Return the (X, Y) coordinate for the center point of the cell that contains the specified text.  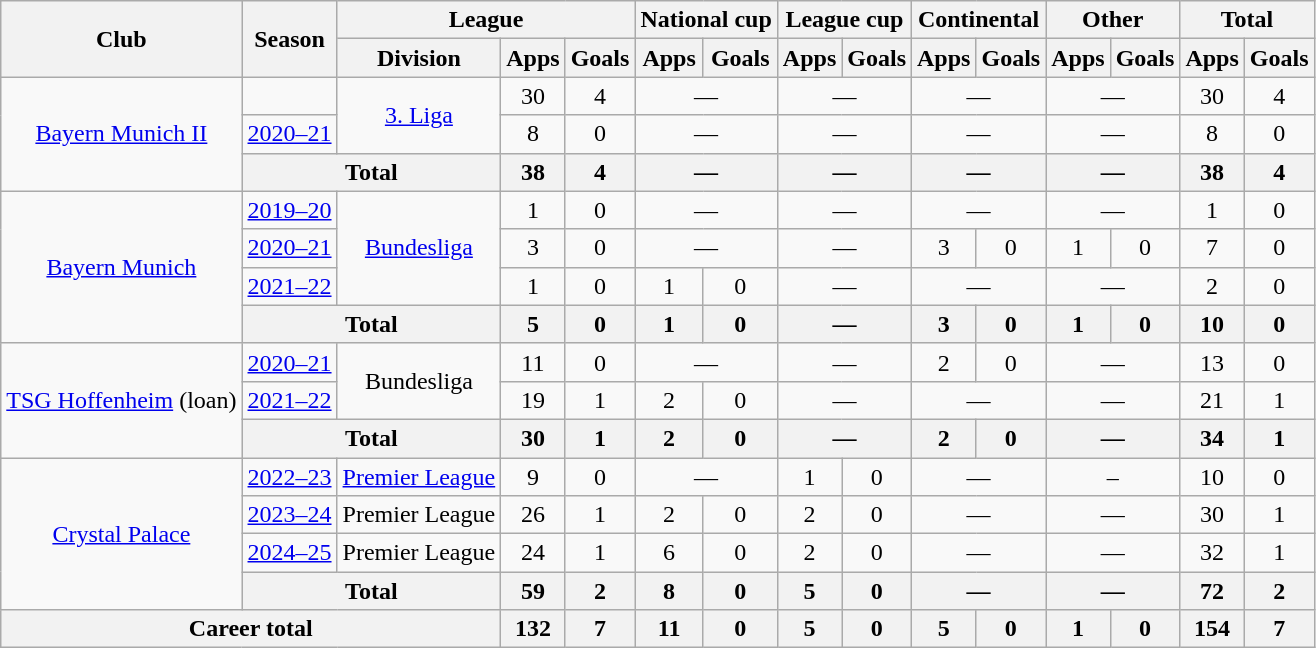
154 (1212, 629)
League (486, 20)
72 (1212, 591)
19 (533, 400)
Division (419, 58)
Club (122, 39)
59 (533, 591)
Season (290, 39)
34 (1212, 438)
2019–20 (290, 210)
National cup (706, 20)
2023–24 (290, 515)
Bayern Munich II (122, 134)
League cup (844, 20)
3. Liga (419, 115)
Career total (251, 629)
9 (533, 477)
Crystal Palace (122, 534)
2022–23 (290, 477)
21 (1212, 400)
2024–25 (290, 553)
Continental (979, 20)
24 (533, 553)
TSG Hoffenheim (loan) (122, 400)
Other (1113, 20)
26 (533, 515)
13 (1212, 362)
– (1113, 477)
6 (669, 553)
32 (1212, 553)
132 (533, 629)
Bayern Munich (122, 267)
